Search for the cell housing the specified text and yield its [x, y] center coordinate. 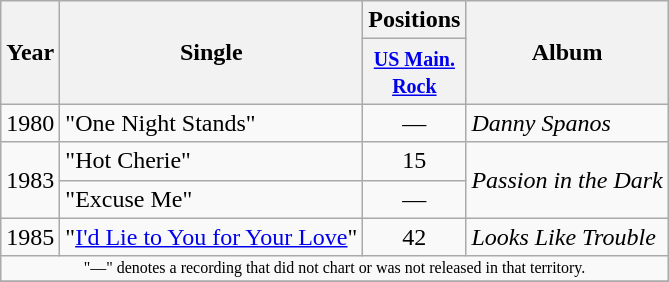
Year [30, 52]
15 [414, 161]
US Main. Rock [414, 72]
1985 [30, 237]
"I'd Lie to You for Your Love" [212, 237]
1983 [30, 180]
"—" denotes a recording that did not chart or was not released in that territory. [335, 268]
"One Night Stands" [212, 123]
1980 [30, 123]
Album [567, 52]
Looks Like Trouble [567, 237]
"Hot Cherie" [212, 161]
Positions [414, 20]
Single [212, 52]
Passion in the Dark [567, 180]
"Excuse Me" [212, 199]
Danny Spanos [567, 123]
42 [414, 237]
